Output the [x, y] coordinate of the center of the cell containing the given text.  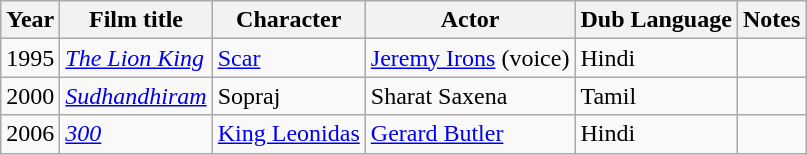
Tamil [656, 96]
Notes [771, 20]
Dub Language [656, 20]
Sharat Saxena [470, 96]
King Leonidas [288, 134]
300 [136, 134]
The Lion King [136, 58]
2000 [30, 96]
Scar [288, 58]
Sopraj [288, 96]
Film title [136, 20]
Character [288, 20]
Actor [470, 20]
Jeremy Irons (voice) [470, 58]
Sudhandhiram [136, 96]
2006 [30, 134]
Year [30, 20]
1995 [30, 58]
Gerard Butler [470, 134]
